For the text-containing cell, return its midpoint in (X, Y) coordinate format. 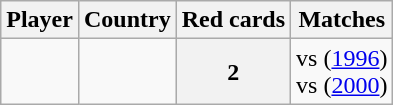
Country (127, 20)
vs (1996)vs (2000) (342, 72)
Red cards (233, 20)
Matches (342, 20)
2 (233, 72)
Player (40, 20)
